Determine the [x, y] coordinate at the center of the cell enclosing the given text.  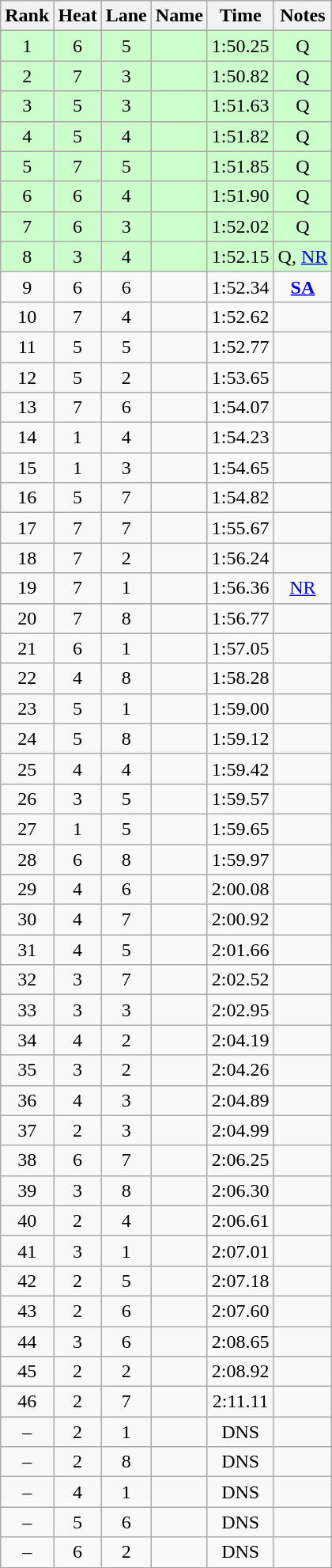
37 [27, 1130]
1:51.90 [240, 196]
46 [27, 1402]
1:51.85 [240, 166]
1:52.34 [240, 287]
1:50.25 [240, 46]
1:54.07 [240, 408]
31 [27, 950]
15 [27, 468]
2:04.19 [240, 1040]
2:04.89 [240, 1100]
20 [27, 618]
34 [27, 1040]
41 [27, 1251]
2:04.26 [240, 1070]
1:59.00 [240, 708]
1:59.42 [240, 769]
1:52.62 [240, 317]
2:06.30 [240, 1190]
1:52.02 [240, 226]
1:55.67 [240, 528]
33 [27, 1010]
27 [27, 829]
2:08.65 [240, 1342]
36 [27, 1100]
2:07.18 [240, 1281]
1:54.82 [240, 498]
19 [27, 588]
Notes [303, 16]
1:57.05 [240, 648]
1:56.24 [240, 558]
9 [27, 287]
2:06.25 [240, 1160]
2:00.92 [240, 920]
1:52.15 [240, 256]
21 [27, 648]
26 [27, 799]
22 [27, 678]
1:54.65 [240, 468]
11 [27, 347]
39 [27, 1190]
Heat [77, 16]
2:02.95 [240, 1010]
1:59.57 [240, 799]
1:56.77 [240, 618]
1:53.65 [240, 378]
30 [27, 920]
1:58.28 [240, 678]
2:07.60 [240, 1311]
16 [27, 498]
1:51.63 [240, 106]
1:52.77 [240, 347]
1:59.97 [240, 859]
1:54.23 [240, 438]
Lane [126, 16]
17 [27, 528]
2:01.66 [240, 950]
Q, NR [303, 256]
1:51.82 [240, 136]
29 [27, 890]
1:50.82 [240, 76]
2:00.08 [240, 890]
NR [303, 588]
45 [27, 1372]
2:11.11 [240, 1402]
1:59.12 [240, 738]
Name [179, 16]
2:04.99 [240, 1130]
38 [27, 1160]
2:08.92 [240, 1372]
40 [27, 1221]
32 [27, 980]
Time [240, 16]
14 [27, 438]
12 [27, 378]
35 [27, 1070]
SA [303, 287]
1:56.36 [240, 588]
42 [27, 1281]
28 [27, 859]
24 [27, 738]
10 [27, 317]
2:07.01 [240, 1251]
25 [27, 769]
1:59.65 [240, 829]
44 [27, 1342]
23 [27, 708]
Rank [27, 16]
13 [27, 408]
43 [27, 1311]
18 [27, 558]
2:06.61 [240, 1221]
2:02.52 [240, 980]
